Detect which cell encompasses the target text, then output its (x, y) center coordinate. 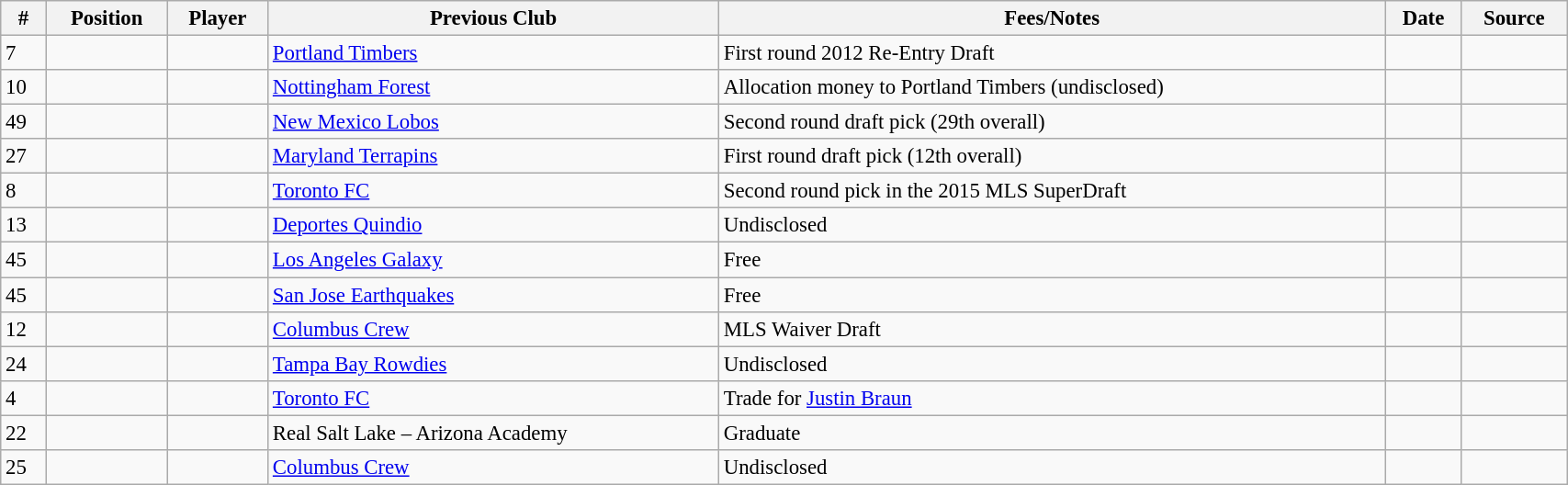
First round 2012 Re-Entry Draft (1051, 53)
Los Angeles Galaxy (494, 260)
Trade for Justin Braun (1051, 398)
Tampa Bay Rowdies (494, 364)
Allocation money to Portland Timbers (undisclosed) (1051, 87)
Previous Club (494, 18)
Player (217, 18)
12 (24, 329)
Portland Timbers (494, 53)
Nottingham Forest (494, 87)
27 (24, 156)
4 (24, 398)
25 (24, 468)
New Mexico Lobos (494, 122)
Second round pick in the 2015 MLS SuperDraft (1051, 191)
Deportes Quindio (494, 225)
San Jose Earthquakes (494, 295)
Position (107, 18)
24 (24, 364)
10 (24, 87)
First round draft pick (12th overall) (1051, 156)
13 (24, 225)
MLS Waiver Draft (1051, 329)
Date (1424, 18)
22 (24, 433)
Source (1514, 18)
49 (24, 122)
Real Salt Lake – Arizona Academy (494, 433)
# (24, 18)
8 (24, 191)
7 (24, 53)
Second round draft pick (29th overall) (1051, 122)
Maryland Terrapins (494, 156)
Graduate (1051, 433)
Fees/Notes (1051, 18)
